Determine the (X, Y) coordinate at the center of the cell enclosing the given text.  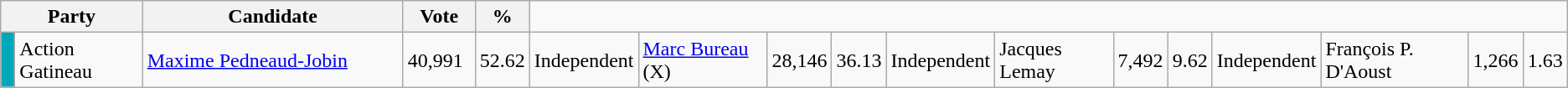
Candidate (273, 17)
52.62 (503, 60)
40,991 (439, 60)
1,266 (1496, 60)
Vote (439, 17)
36.13 (859, 60)
28,146 (799, 60)
% (503, 17)
Marc Bureau (X) (703, 60)
1.63 (1545, 60)
9.62 (1189, 60)
Action Gatineau (79, 60)
Jacques Lemay (1054, 60)
Party (72, 17)
Maxime Pedneaud-Jobin (273, 60)
François P. D'Aoust (1395, 60)
7,492 (1141, 60)
